Locate the cell with the specified text and output its [x, y] center coordinate. 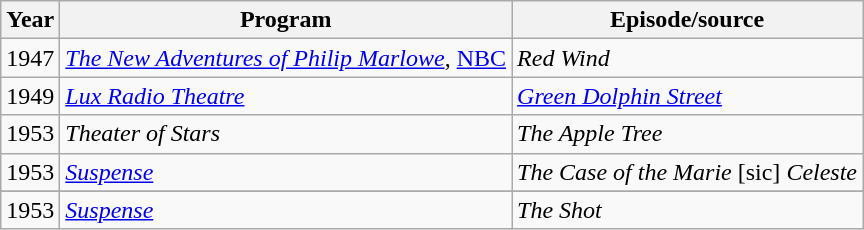
The Case of the Marie [sic] Celeste [688, 172]
Program [286, 20]
The New Adventures of Philip Marlowe, NBC [286, 58]
Theater of Stars [286, 134]
Year [30, 20]
Episode/source [688, 20]
Red Wind [688, 58]
1949 [30, 96]
The Apple Tree [688, 134]
1947 [30, 58]
Green Dolphin Street [688, 96]
The Shot [688, 210]
Lux Radio Theatre [286, 96]
